Locate the cell with the specified text and output its [X, Y] center coordinate. 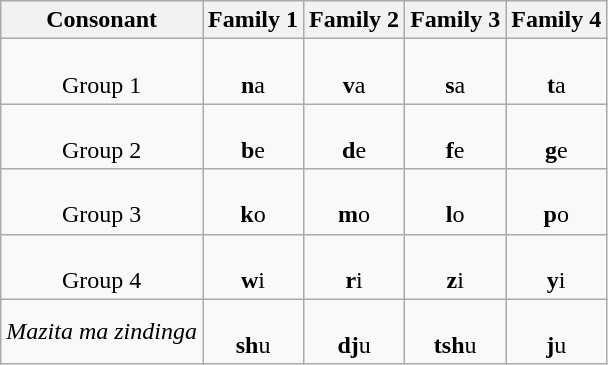
de [354, 136]
Family 4 [556, 20]
Mazita ma zindinga [102, 332]
dju [354, 332]
Family 1 [252, 20]
Group 2 [102, 136]
mo [354, 202]
wi [252, 266]
be [252, 136]
sa [456, 72]
lo [456, 202]
Family 2 [354, 20]
po [556, 202]
Group 1 [102, 72]
ju [556, 332]
zi [456, 266]
va [354, 72]
na [252, 72]
Group 3 [102, 202]
ko [252, 202]
ta [556, 72]
ri [354, 266]
Family 3 [456, 20]
ge [556, 136]
shu [252, 332]
Consonant [102, 20]
Group 4 [102, 266]
fe [456, 136]
yi [556, 266]
tshu [456, 332]
